Return (X, Y) of the center of cell containing provided text 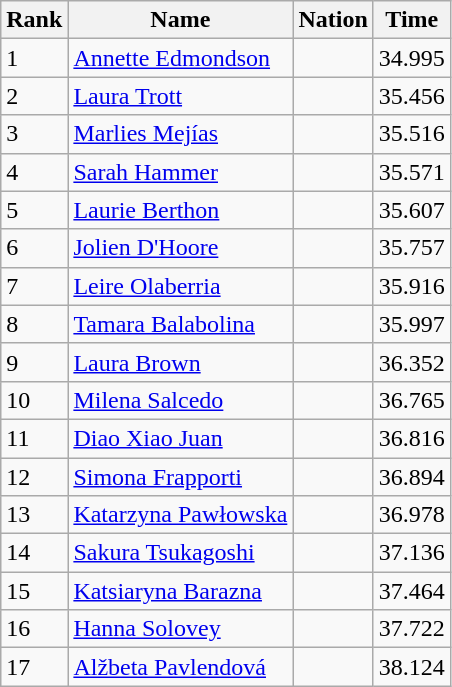
35.516 (412, 134)
38.124 (412, 667)
37.464 (412, 591)
10 (34, 400)
16 (34, 629)
35.456 (412, 96)
2 (34, 96)
Laura Trott (180, 96)
5 (34, 210)
11 (34, 438)
Leire Olaberria (180, 286)
12 (34, 477)
37.136 (412, 553)
17 (34, 667)
34.995 (412, 58)
4 (34, 172)
Simona Frapporti (180, 477)
36.765 (412, 400)
Nation (333, 20)
37.722 (412, 629)
6 (34, 248)
Sarah Hammer (180, 172)
Sakura Tsukagoshi (180, 553)
Rank (34, 20)
Laurie Berthon (180, 210)
36.816 (412, 438)
35.997 (412, 324)
Milena Salcedo (180, 400)
36.894 (412, 477)
Alžbeta Pavlendová (180, 667)
8 (34, 324)
3 (34, 134)
35.607 (412, 210)
36.978 (412, 515)
Tamara Balabolina (180, 324)
Marlies Mejías (180, 134)
36.352 (412, 362)
Time (412, 20)
7 (34, 286)
Katsiaryna Barazna (180, 591)
Name (180, 20)
Annette Edmondson (180, 58)
35.571 (412, 172)
9 (34, 362)
1 (34, 58)
35.757 (412, 248)
15 (34, 591)
Hanna Solovey (180, 629)
Katarzyna Pawłowska (180, 515)
14 (34, 553)
Jolien D'Hoore (180, 248)
Laura Brown (180, 362)
35.916 (412, 286)
13 (34, 515)
Diao Xiao Juan (180, 438)
